Output the (X, Y) coordinate of the center of the cell containing the given text.  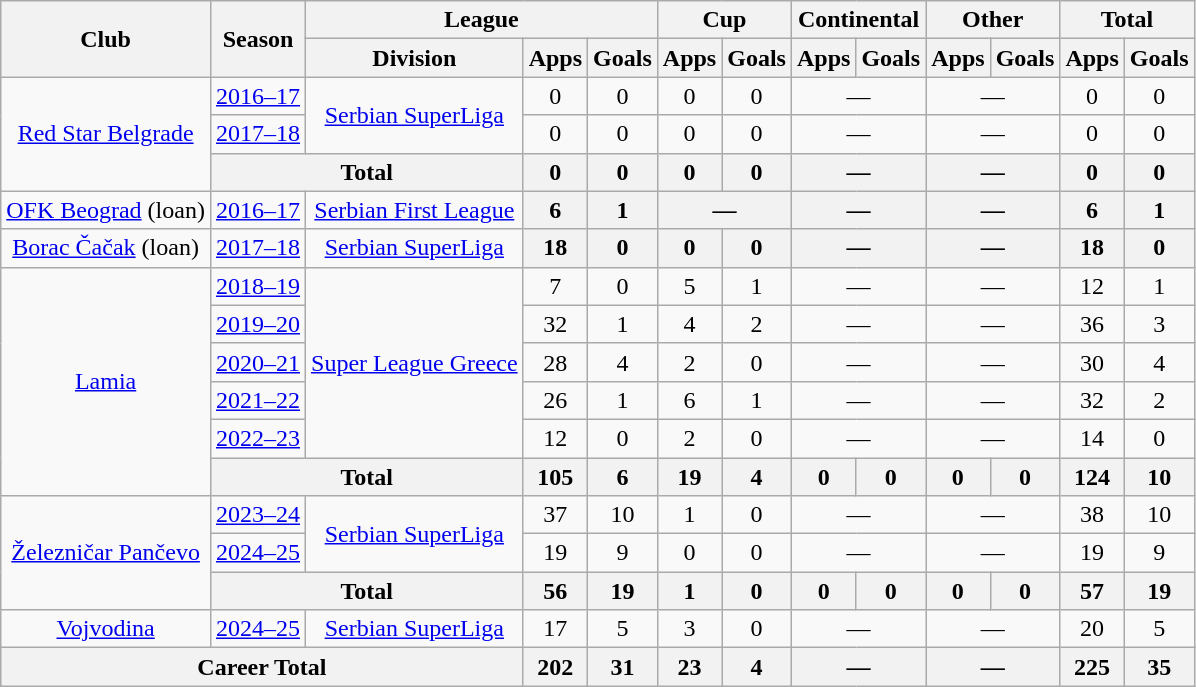
2020–21 (258, 362)
Borac Čačak (loan) (106, 248)
Cup (724, 20)
Season (258, 39)
17 (555, 629)
35 (1159, 667)
Vojvodina (106, 629)
Serbian First League (415, 210)
2018–19 (258, 286)
2023–24 (258, 515)
57 (1092, 591)
Career Total (262, 667)
7 (555, 286)
Super League Greece (415, 362)
2019–20 (258, 324)
20 (1092, 629)
38 (1092, 515)
Železničar Pančevo (106, 553)
League (482, 20)
31 (623, 667)
23 (689, 667)
Continental (858, 20)
36 (1092, 324)
124 (1092, 477)
56 (555, 591)
225 (1092, 667)
30 (1092, 362)
28 (555, 362)
Division (415, 58)
Lamia (106, 381)
14 (1092, 438)
OFK Beograd (loan) (106, 210)
202 (555, 667)
Other (993, 20)
Club (106, 39)
2022–23 (258, 438)
2021–22 (258, 400)
105 (555, 477)
37 (555, 515)
Red Star Belgrade (106, 134)
26 (555, 400)
